From the cell containing the given text, extract its center point as (X, Y) coordinate. 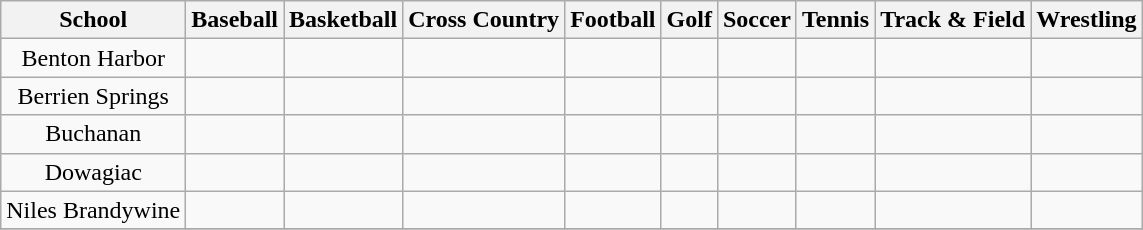
Cross Country (484, 20)
Basketball (344, 20)
Football (613, 20)
Soccer (756, 20)
Baseball (235, 20)
Niles Brandywine (94, 210)
Benton Harbor (94, 58)
Berrien Springs (94, 96)
Tennis (835, 20)
Wrestling (1087, 20)
Track & Field (953, 20)
Dowagiac (94, 172)
Golf (689, 20)
School (94, 20)
Buchanan (94, 134)
